Scan for the cell matching the given text and deliver its (x, y) coordinate at center. 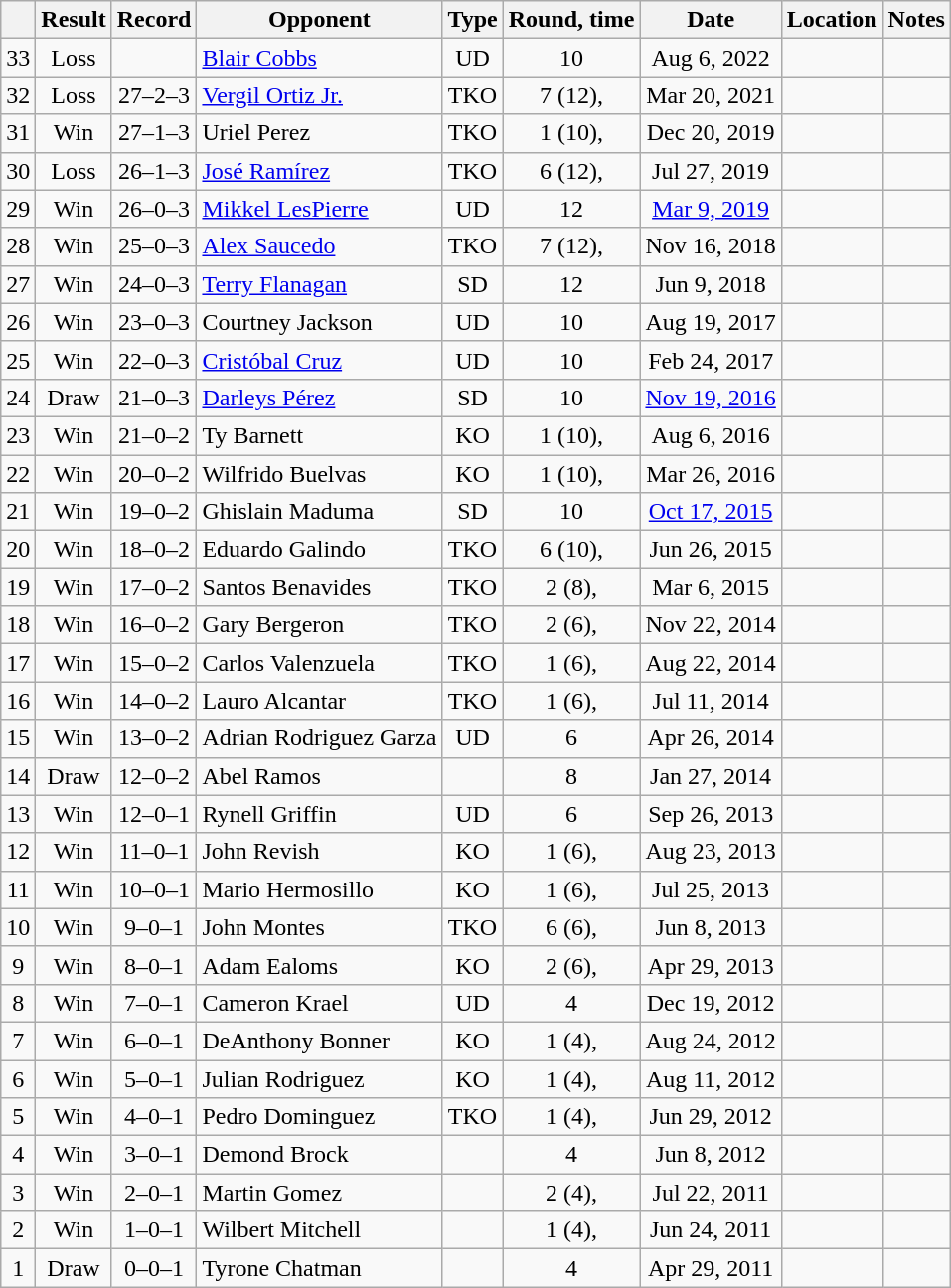
1–0–1 (154, 1230)
Nov 19, 2016 (711, 398)
Jan 27, 2014 (711, 776)
13 (18, 814)
25–0–3 (154, 246)
Aug 6, 2022 (711, 58)
Mar 20, 2021 (711, 95)
Aug 22, 2014 (711, 663)
Record (154, 20)
Ty Barnett (320, 435)
Result (74, 20)
Aug 24, 2012 (711, 1041)
15–0–2 (154, 663)
23 (18, 435)
16–0–2 (154, 625)
Abel Ramos (320, 776)
4–0–1 (154, 1117)
12–0–2 (154, 776)
27–1–3 (154, 133)
5–0–1 (154, 1078)
Blair Cobbs (320, 58)
18–0–2 (154, 550)
13–0–2 (154, 738)
José Ramírez (320, 171)
Julian Rodriguez (320, 1078)
21–0–3 (154, 398)
Wilbert Mitchell (320, 1230)
27–2–3 (154, 95)
16 (18, 701)
11–0–1 (154, 852)
Lauro Alcantar (320, 701)
Round, time (571, 20)
Jul 25, 2013 (711, 889)
6–0–1 (154, 1041)
Tyrone Chatman (320, 1268)
Jul 22, 2011 (711, 1193)
Ghislain Maduma (320, 512)
Jun 29, 2012 (711, 1117)
Apr 29, 2011 (711, 1268)
Darleys Pérez (320, 398)
Cristóbal Cruz (320, 360)
26–1–3 (154, 171)
29 (18, 209)
Gary Bergeron (320, 625)
Sep 26, 2013 (711, 814)
Notes (916, 20)
Jun 8, 2013 (711, 927)
26 (18, 322)
John Revish (320, 852)
Dec 19, 2012 (711, 1003)
Santos Benavides (320, 587)
8–0–1 (154, 965)
Adrian Rodriguez Garza (320, 738)
28 (18, 246)
12–0–1 (154, 814)
24–0–3 (154, 284)
3–0–1 (154, 1155)
21 (18, 512)
Jul 11, 2014 (711, 701)
19–0–2 (154, 512)
19 (18, 587)
14–0–2 (154, 701)
Opponent (320, 20)
Mar 26, 2016 (711, 474)
Jul 27, 2019 (711, 171)
Mikkel LesPierre (320, 209)
Nov 22, 2014 (711, 625)
3 (18, 1193)
Jun 8, 2012 (711, 1155)
Mario Hermosillo (320, 889)
6 (12), (571, 171)
2 (8), (571, 587)
20–0–2 (154, 474)
20 (18, 550)
Apr 26, 2014 (711, 738)
Apr 29, 2013 (711, 965)
32 (18, 95)
27 (18, 284)
11 (18, 889)
22–0–3 (154, 360)
6 (6), (571, 927)
2 (4), (571, 1193)
Uriel Perez (320, 133)
25 (18, 360)
31 (18, 133)
Jun 26, 2015 (711, 550)
15 (18, 738)
Martin Gomez (320, 1193)
22 (18, 474)
Vergil Ortiz Jr. (320, 95)
2 (18, 1230)
Demond Brock (320, 1155)
Nov 16, 2018 (711, 246)
Terry Flanagan (320, 284)
1 (18, 1268)
17 (18, 663)
5 (18, 1117)
Carlos Valenzuela (320, 663)
DeAnthony Bonner (320, 1041)
Mar 9, 2019 (711, 209)
24 (18, 398)
Mar 6, 2015 (711, 587)
Location (832, 20)
Eduardo Galindo (320, 550)
Courtney Jackson (320, 322)
Aug 11, 2012 (711, 1078)
Aug 6, 2016 (711, 435)
Type (473, 20)
7–0–1 (154, 1003)
17–0–2 (154, 587)
Aug 19, 2017 (711, 322)
7 (18, 1041)
21–0–2 (154, 435)
Alex Saucedo (320, 246)
26–0–3 (154, 209)
Jun 24, 2011 (711, 1230)
10–0–1 (154, 889)
33 (18, 58)
9–0–1 (154, 927)
9 (18, 965)
John Montes (320, 927)
Dec 20, 2019 (711, 133)
Rynell Griffin (320, 814)
2–0–1 (154, 1193)
Feb 24, 2017 (711, 360)
23–0–3 (154, 322)
Oct 17, 2015 (711, 512)
6 (10), (571, 550)
18 (18, 625)
Adam Ealoms (320, 965)
Jun 9, 2018 (711, 284)
0–0–1 (154, 1268)
Aug 23, 2013 (711, 852)
14 (18, 776)
Date (711, 20)
Wilfrido Buelvas (320, 474)
Cameron Krael (320, 1003)
Pedro Dominguez (320, 1117)
30 (18, 171)
